Return [x, y] of the center of cell containing provided text 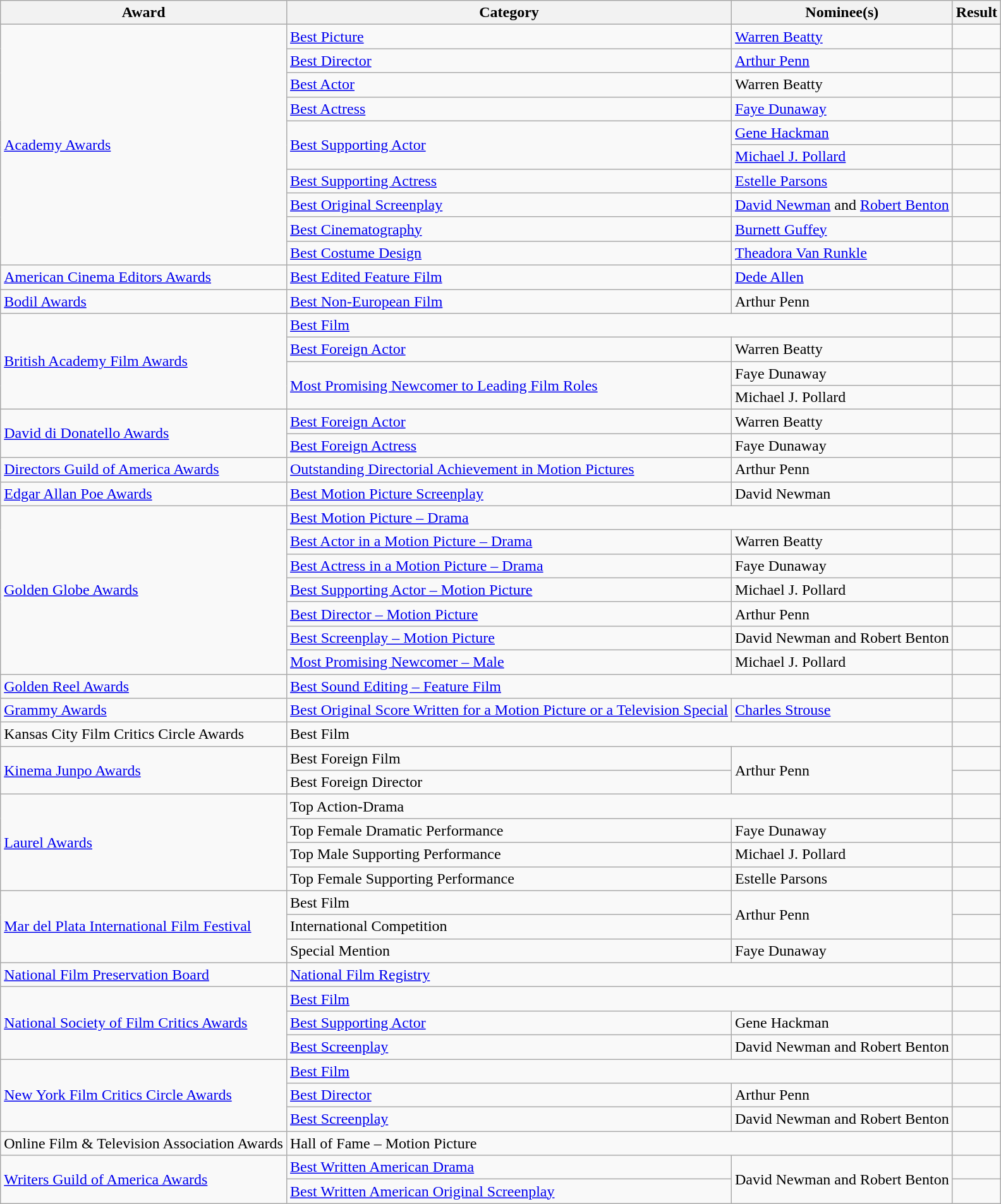
Laurel Awards [144, 842]
Best Supporting Actor – Motion Picture [509, 590]
Most Promising Newcomer – Male [509, 662]
Burnett Guffey [842, 229]
National Film Registry [619, 975]
Hall of Fame – Motion Picture [619, 1143]
American Cinema Editors Awards [144, 277]
International Competition [509, 927]
Online Film & Television Association Awards [144, 1143]
Directors Guild of America Awards [144, 470]
New York Film Critics Circle Awards [144, 1095]
Most Promising Newcomer to Leading Film Roles [509, 386]
Best Motion Picture Screenplay [509, 494]
Top Action-Drama [619, 806]
Special Mention [509, 951]
Best Written American Drama [509, 1167]
Theadora Van Runkle [842, 253]
Result [976, 13]
Golden Reel Awards [144, 686]
Award [144, 13]
Best Foreign Film [509, 758]
Best Non-European Film [509, 301]
Best Cinematography [509, 229]
Kansas City Film Critics Circle Awards [144, 734]
Mar del Plata International Film Festival [144, 927]
Nominee(s) [842, 13]
Academy Awards [144, 145]
Dede Allen [842, 277]
Best Director – Motion Picture [509, 614]
Best Sound Editing – Feature Film [619, 686]
David di Donatello Awards [144, 434]
Top Male Supporting Performance [509, 854]
Best Foreign Director [509, 782]
Best Edited Feature Film [509, 277]
Best Actor in a Motion Picture – Drama [509, 542]
Edgar Allan Poe Awards [144, 494]
National Film Preservation Board [144, 975]
Category [509, 13]
Best Actress [509, 109]
Best Supporting Actress [509, 181]
Best Costume Design [509, 253]
Best Picture [509, 37]
Best Screenplay – Motion Picture [509, 638]
Best Motion Picture – Drama [619, 518]
Best Actor [509, 85]
Top Female Supporting Performance [509, 879]
British Academy Film Awards [144, 362]
Best Original Score Written for a Motion Picture or a Television Special [509, 710]
Golden Globe Awards [144, 590]
Kinema Junpo Awards [144, 770]
Best Written American Original Screenplay [509, 1191]
Charles Strouse [842, 710]
Bodil Awards [144, 301]
Top Female Dramatic Performance [509, 830]
Best Foreign Actress [509, 446]
National Society of Film Critics Awards [144, 1023]
David Newman [842, 494]
Best Original Screenplay [509, 205]
Grammy Awards [144, 710]
Outstanding Directorial Achievement in Motion Pictures [509, 470]
Writers Guild of America Awards [144, 1179]
Best Actress in a Motion Picture – Drama [509, 566]
